Capture the cell that displays the provided text and extract its [X, Y] central coordinate. 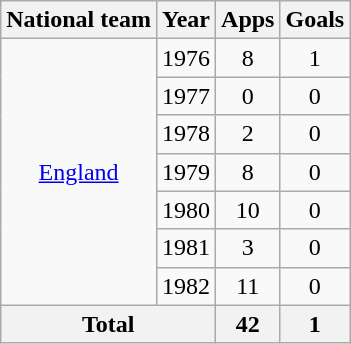
1978 [186, 134]
2 [248, 134]
1982 [186, 286]
10 [248, 210]
National team [79, 20]
Goals [315, 20]
11 [248, 286]
1976 [186, 58]
3 [248, 248]
Apps [248, 20]
Year [186, 20]
Total [108, 324]
England [79, 172]
1980 [186, 210]
42 [248, 324]
1977 [186, 96]
1981 [186, 248]
1979 [186, 172]
